Extract the (x, y) coordinate from the center of the cell holding the provided text.  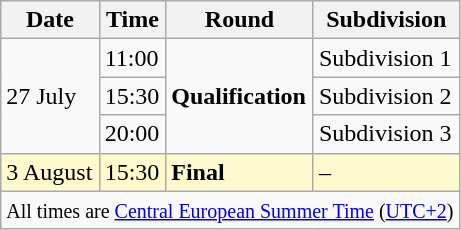
Subdivision 2 (386, 96)
Round (240, 20)
Date (50, 20)
Time (132, 20)
– (386, 172)
Subdivision (386, 20)
3 August (50, 172)
All times are Central European Summer Time (UTC+2) (230, 210)
Subdivision 3 (386, 134)
20:00 (132, 134)
11:00 (132, 58)
Final (240, 172)
Subdivision 1 (386, 58)
27 July (50, 96)
Qualification (240, 96)
